Identify which cell holds the provided text, then report its [x, y] central coordinate. 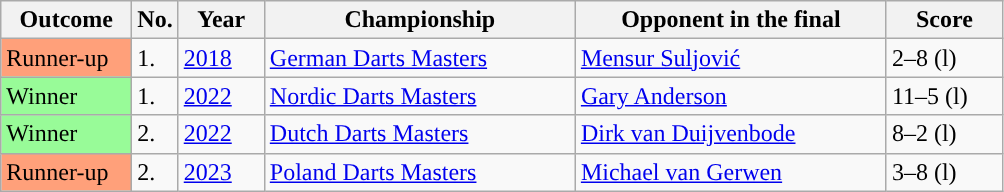
Score [944, 20]
No. [155, 20]
Mensur Suljović [730, 58]
2023 [221, 172]
Championship [420, 20]
Year [221, 20]
8–2 (l) [944, 134]
Dirk van Duijvenbode [730, 134]
Gary Anderson [730, 96]
2018 [221, 58]
Nordic Darts Masters [420, 96]
3–8 (l) [944, 172]
Opponent in the final [730, 20]
2–8 (l) [944, 58]
Michael van Gerwen [730, 172]
Dutch Darts Masters [420, 134]
Outcome [66, 20]
German Darts Masters [420, 58]
Poland Darts Masters [420, 172]
11–5 (l) [944, 96]
